Scan for the cell matching the given text and deliver its (x, y) coordinate at center. 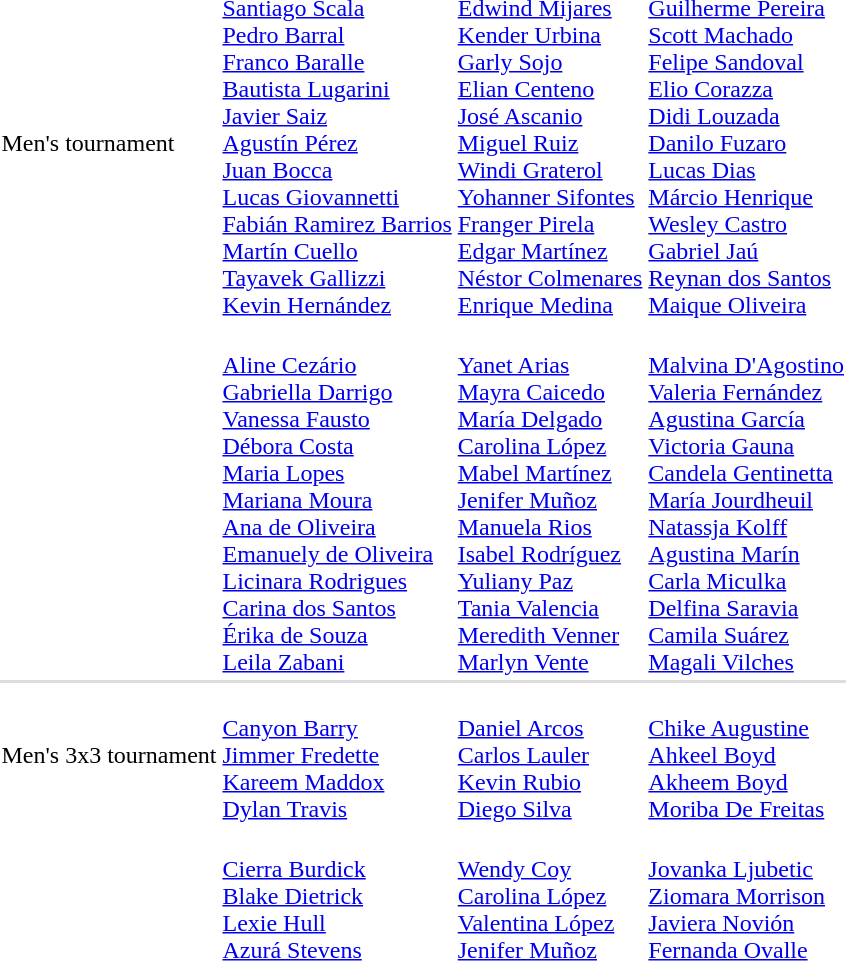
Canyon BarryJimmer FredetteKareem MaddoxDylan Travis (337, 755)
Daniel ArcosCarlos LaulerKevin RubioDiego Silva (550, 755)
Men's 3x3 tournament (109, 755)
Chike AugustineAhkeel BoydAkheem BoydMoriba De Freitas (746, 755)
